Search for the cell housing the specified text and yield its (x, y) center coordinate. 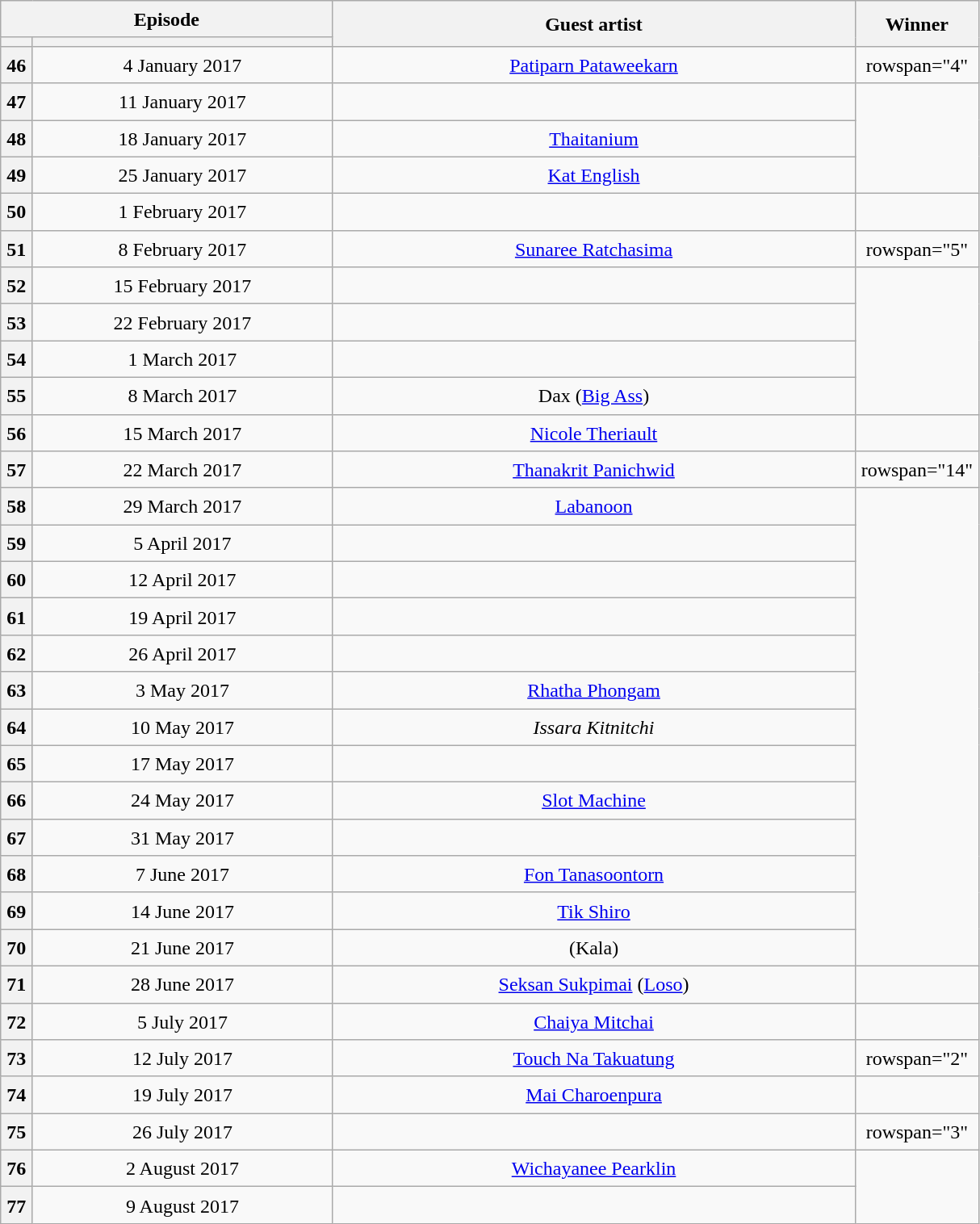
51 (16, 249)
49 (16, 175)
11 January 2017 (182, 102)
rowspan="5" (917, 249)
17 May 2017 (182, 764)
52 (16, 286)
22 March 2017 (182, 470)
26 April 2017 (182, 653)
14 June 2017 (182, 911)
Winner (917, 24)
Patiparn Pataweekarn (594, 65)
21 June 2017 (182, 948)
Issara Kitnitchi (594, 727)
69 (16, 911)
55 (16, 396)
54 (16, 359)
65 (16, 764)
64 (16, 727)
73 (16, 1058)
12 April 2017 (182, 580)
63 (16, 690)
19 July 2017 (182, 1095)
19 April 2017 (182, 617)
18 January 2017 (182, 138)
Chaiya Mitchai (594, 1021)
12 July 2017 (182, 1058)
Thaitanium (594, 138)
Labanoon (594, 506)
68 (16, 874)
74 (16, 1095)
5 April 2017 (182, 543)
7 June 2017 (182, 874)
29 March 2017 (182, 506)
31 May 2017 (182, 837)
Tik Shiro (594, 911)
9 August 2017 (182, 1205)
rowspan="14" (917, 470)
Sunaree Ratchasima (594, 249)
57 (16, 470)
53 (16, 322)
25 January 2017 (182, 175)
Kat English (594, 175)
1 February 2017 (182, 212)
10 May 2017 (182, 727)
3 May 2017 (182, 690)
15 March 2017 (182, 433)
77 (16, 1205)
2 August 2017 (182, 1168)
4 January 2017 (182, 65)
Fon Tanasoontorn (594, 874)
50 (16, 212)
60 (16, 580)
8 February 2017 (182, 249)
Rhatha Phongam (594, 690)
76 (16, 1168)
67 (16, 837)
61 (16, 617)
Wichayanee Pearklin (594, 1168)
22 February 2017 (182, 322)
28 June 2017 (182, 984)
71 (16, 984)
(Kala) (594, 948)
Guest artist (594, 24)
56 (16, 433)
rowspan="4" (917, 65)
Touch Na Takuatung (594, 1058)
59 (16, 543)
Thanakrit Panichwid (594, 470)
48 (16, 138)
66 (16, 801)
62 (16, 653)
Seksan Sukpimai (Loso) (594, 984)
72 (16, 1021)
Mai Charoenpura (594, 1095)
58 (16, 506)
70 (16, 948)
Dax (Big Ass) (594, 396)
1 March 2017 (182, 359)
Slot Machine (594, 801)
46 (16, 65)
8 March 2017 (182, 396)
47 (16, 102)
5 July 2017 (182, 1021)
75 (16, 1132)
15 February 2017 (182, 286)
rowspan="2" (917, 1058)
Episode (166, 19)
Nicole Theriault (594, 433)
24 May 2017 (182, 801)
26 July 2017 (182, 1132)
rowspan="3" (917, 1132)
